Pinpoint the cell where the given text exists, returning its (x, y) midpoint coordinate. 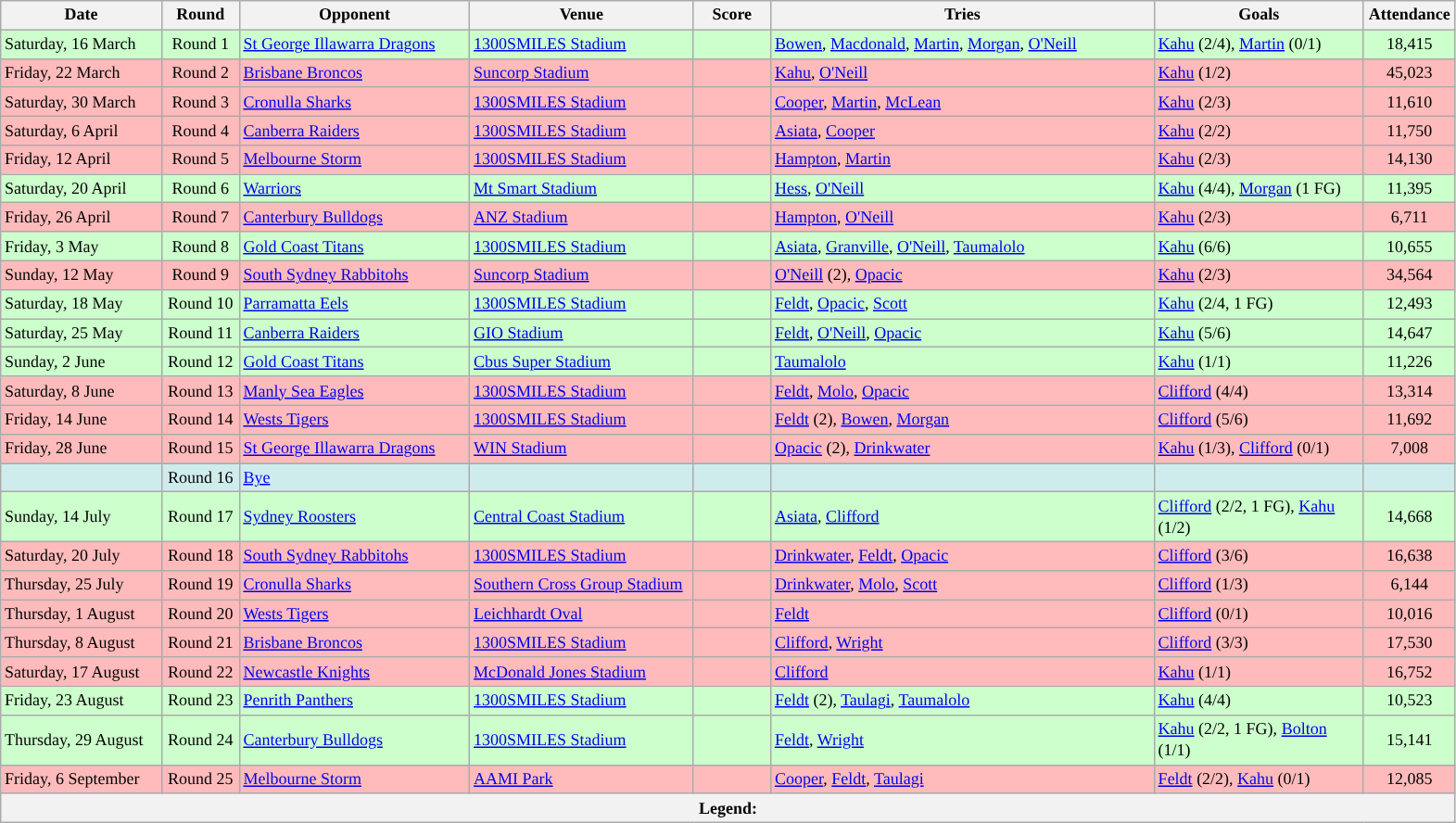
Feldt (2), Taulagi, Taumalolo (963, 701)
Round 6 (200, 189)
10,016 (1409, 614)
Asiata, Cooper (963, 130)
Saturday, 30 March (82, 102)
Newcastle Knights (354, 671)
Hess, O'Neill (963, 189)
Round 23 (200, 701)
AAMI Park (582, 779)
16,638 (1409, 556)
Thursday, 29 August (82, 740)
Feldt, Opacic, Scott (963, 304)
Friday, 6 September (82, 779)
Cooper, Feldt, Taulagi (963, 779)
12,085 (1409, 779)
12,493 (1409, 304)
Hampton, O'Neill (963, 217)
Friday, 14 June (82, 419)
Feldt (2), Bowen, Morgan (963, 419)
Clifford (5/6) (1259, 419)
Central Coast Stadium (582, 517)
Saturday, 18 May (82, 304)
6,711 (1409, 217)
Round 13 (200, 391)
Sunday, 12 May (82, 274)
Feldt, O'Neill, Opacic (963, 334)
Sydney Roosters (354, 517)
Feldt (2/2), Kahu (0/1) (1259, 779)
18,415 (1409, 44)
Round 10 (200, 304)
Round 18 (200, 556)
11,226 (1409, 361)
Kahu (4/4), Morgan (1 FG) (1259, 189)
Kahu (1/3), Clifford (0/1) (1259, 449)
Thursday, 25 July (82, 586)
Saturday, 20 April (82, 189)
Feldt, Molo, Opacic (963, 391)
Asiata, Granville, O'Neill, Taumalolo (963, 247)
Clifford (3/3) (1259, 643)
6,144 (1409, 586)
14,647 (1409, 334)
14,130 (1409, 159)
Date (82, 15)
Round 16 (200, 478)
Saturday, 8 June (82, 391)
Saturday, 17 August (82, 671)
45,023 (1409, 72)
Cooper, Martin, McLean (963, 102)
Sunday, 14 July (82, 517)
Round 1 (200, 44)
Friday, 26 April (82, 217)
Round 5 (200, 159)
11,610 (1409, 102)
Saturday, 16 March (82, 44)
Round 17 (200, 517)
Sunday, 2 June (82, 361)
7,008 (1409, 449)
Manly Sea Eagles (354, 391)
Friday, 3 May (82, 247)
16,752 (1409, 671)
Round 19 (200, 586)
Parramatta Eels (354, 304)
WIN Stadium (582, 449)
Round 7 (200, 217)
17,530 (1409, 643)
Asiata, Clifford (963, 517)
Round 20 (200, 614)
Clifford (1/3) (1259, 586)
ANZ Stadium (582, 217)
Leichhardt Oval (582, 614)
Round 8 (200, 247)
Kahu (2/4, 1 FG) (1259, 304)
McDonald Jones Stadium (582, 671)
10,523 (1409, 701)
Clifford (0/1) (1259, 614)
GIO Stadium (582, 334)
Kahu (1/2) (1259, 72)
Round 24 (200, 740)
Round (200, 15)
34,564 (1409, 274)
Kahu, O'Neill (963, 72)
Mt Smart Stadium (582, 189)
Kahu (5/6) (1259, 334)
Attendance (1409, 15)
Kahu (2/2) (1259, 130)
Drinkwater, Feldt, Opacic (963, 556)
Friday, 22 March (82, 72)
Round 25 (200, 779)
Penrith Panthers (354, 701)
Round 14 (200, 419)
Round 11 (200, 334)
Opponent (354, 15)
15,141 (1409, 740)
Southern Cross Group Stadium (582, 586)
Kahu (2/2, 1 FG), Bolton (1/1) (1259, 740)
Bye (354, 478)
Goals (1259, 15)
Drinkwater, Molo, Scott (963, 586)
Kahu (4/4) (1259, 701)
Venue (582, 15)
Round 9 (200, 274)
Feldt (963, 614)
Opacic (2), Drinkwater (963, 449)
Round 15 (200, 449)
Bowen, Macdonald, Martin, Morgan, O'Neill (963, 44)
Taumalolo (963, 361)
11,750 (1409, 130)
Kahu (2/4), Martin (0/1) (1259, 44)
11,395 (1409, 189)
11,692 (1409, 419)
Round 12 (200, 361)
O'Neill (2), Opacic (963, 274)
Feldt, Wright (963, 740)
10,655 (1409, 247)
Thursday, 8 August (82, 643)
Cbus Super Stadium (582, 361)
Round 4 (200, 130)
Score (732, 15)
Friday, 28 June (82, 449)
Clifford, Wright (963, 643)
13,314 (1409, 391)
Saturday, 20 July (82, 556)
14,668 (1409, 517)
Round 22 (200, 671)
Friday, 23 August (82, 701)
Thursday, 1 August (82, 614)
Clifford (2/2, 1 FG), Kahu (1/2) (1259, 517)
Round 21 (200, 643)
Clifford (4/4) (1259, 391)
Friday, 12 April (82, 159)
Legend: (728, 808)
Tries (963, 15)
Hampton, Martin (963, 159)
Kahu (6/6) (1259, 247)
Round 2 (200, 72)
Saturday, 6 April (82, 130)
Clifford (963, 671)
Warriors (354, 189)
Round 3 (200, 102)
Clifford (3/6) (1259, 556)
Saturday, 25 May (82, 334)
